Provide the [X, Y] coordinate of the cell's center where the given text is located.  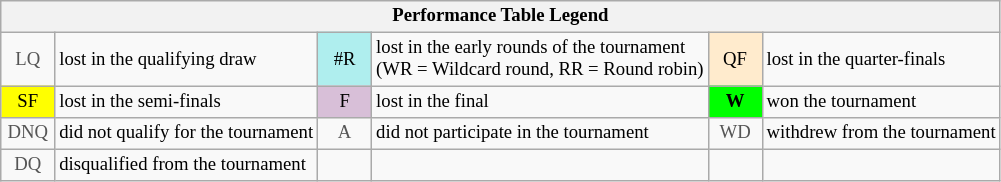
won the tournament [881, 102]
F [345, 102]
QF [735, 60]
lost in the qualifying draw [186, 60]
A [345, 134]
disqualified from the tournament [186, 166]
lost in the quarter-finals [881, 60]
Performance Table Legend [500, 16]
W [735, 102]
lost in the early rounds of the tournament(WR = Wildcard round, RR = Round robin) [540, 60]
lost in the final [540, 102]
#R [345, 60]
DNQ [28, 134]
LQ [28, 60]
withdrew from the tournament [881, 134]
WD [735, 134]
SF [28, 102]
did not participate in the tournament [540, 134]
DQ [28, 166]
lost in the semi-finals [186, 102]
did not qualify for the tournament [186, 134]
